Pinpoint the cell where the given text exists, returning its (x, y) midpoint coordinate. 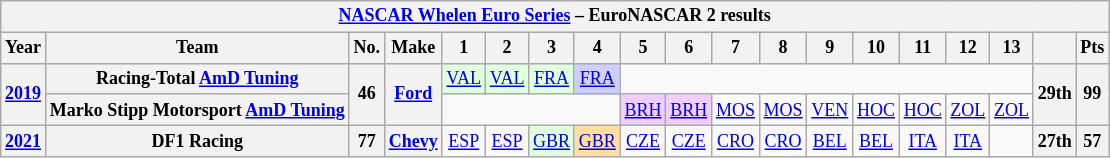
6 (689, 48)
Chevy (413, 140)
Marko Stipp Motorsport AmD Tuning (197, 110)
2021 (24, 140)
12 (968, 48)
Year (24, 48)
Racing-Total AmD Tuning (197, 78)
10 (876, 48)
3 (552, 48)
4 (597, 48)
2019 (24, 94)
2 (506, 48)
9 (830, 48)
DF1 Racing (197, 140)
77 (366, 140)
29th (1054, 94)
Ford (413, 94)
13 (1012, 48)
46 (366, 94)
VEN (830, 110)
NASCAR Whelen Euro Series – EuroNASCAR 2 results (555, 16)
11 (922, 48)
Pts (1092, 48)
5 (643, 48)
No. (366, 48)
8 (783, 48)
57 (1092, 140)
99 (1092, 94)
27th (1054, 140)
1 (464, 48)
7 (736, 48)
Make (413, 48)
Team (197, 48)
